Detect which cell encompasses the target text, then output its [x, y] center coordinate. 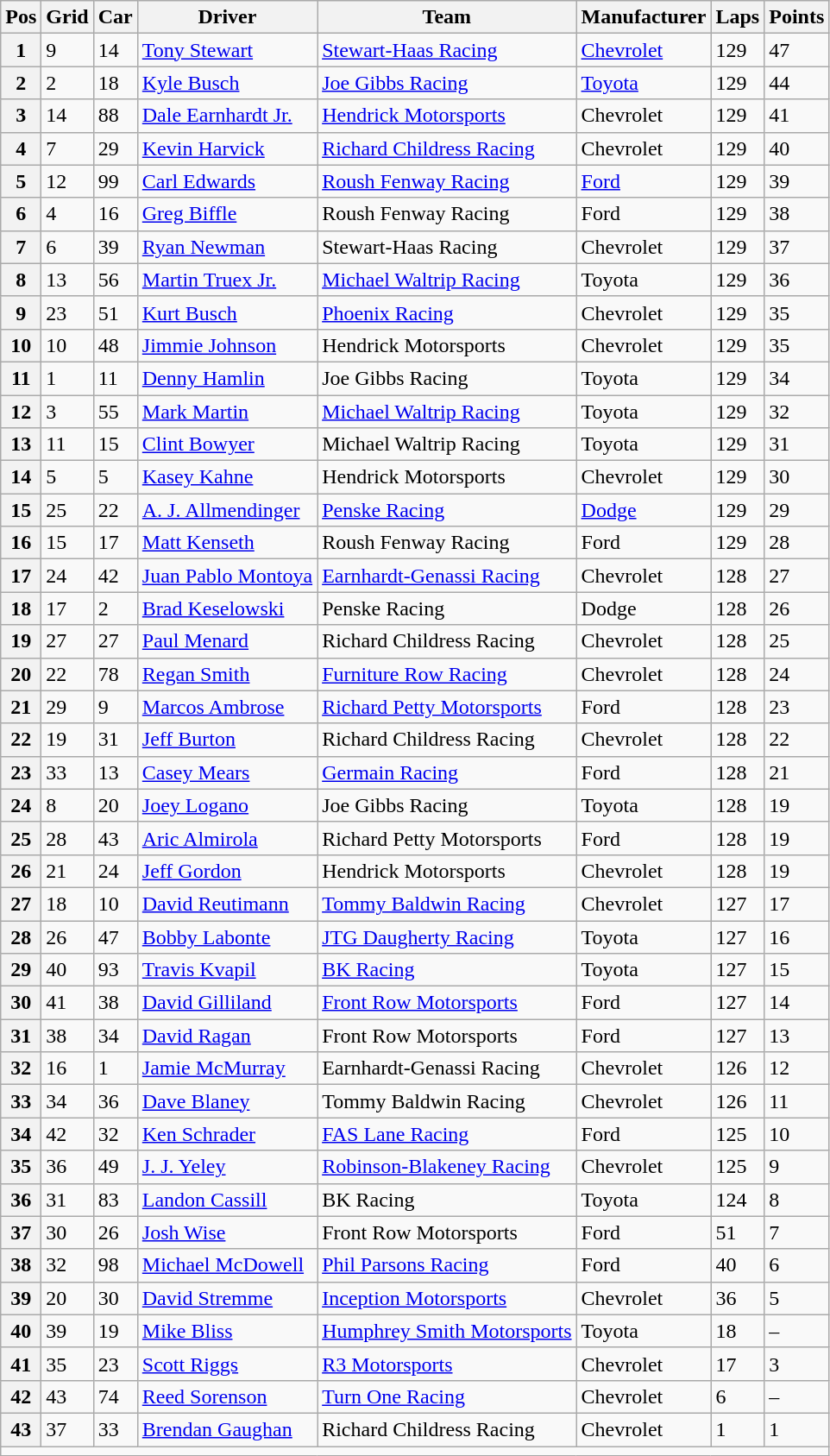
Points [797, 17]
56 [116, 280]
David Gilliland [227, 1003]
Phil Parsons Racing [447, 1265]
Robinson-Blakeney Racing [447, 1167]
Driver [227, 17]
Martin Truex Jr. [227, 280]
Kyle Busch [227, 83]
Humphrey Smith Motorsports [447, 1331]
Brad Keselowski [227, 608]
93 [116, 970]
Jeff Burton [227, 740]
Aric Almirola [227, 838]
Carl Edwards [227, 181]
JTG Daugherty Racing [447, 936]
Juan Pablo Montoya [227, 576]
R3 Motorsports [447, 1364]
44 [797, 83]
Kasey Kahne [227, 477]
Dale Earnhardt Jr. [227, 116]
Marcos Ambrose [227, 707]
Landon Cassill [227, 1200]
Paul Menard [227, 641]
David Stremme [227, 1298]
Matt Kenseth [227, 543]
J. J. Yeley [227, 1167]
Ken Schrader [227, 1134]
83 [116, 1200]
Scott Riggs [227, 1364]
Jamie McMurray [227, 1068]
Greg Biffle [227, 214]
Team [447, 17]
Inception Motorsports [447, 1298]
Michael McDowell [227, 1265]
Clint Bowyer [227, 444]
Josh Wise [227, 1232]
Tony Stewart [227, 50]
Grid [67, 17]
Phoenix Racing [447, 312]
Brendan Gaughan [227, 1429]
Casey Mears [227, 772]
Kurt Busch [227, 312]
88 [116, 116]
Jeff Gordon [227, 871]
Ryan Newman [227, 247]
98 [116, 1265]
48 [116, 345]
David Reutimann [227, 904]
Laps [738, 17]
Bobby Labonte [227, 936]
Denny Hamlin [227, 378]
124 [738, 1200]
Reed Sorenson [227, 1396]
Car [116, 17]
Germain Racing [447, 772]
74 [116, 1396]
55 [116, 412]
Joey Logano [227, 805]
49 [116, 1167]
Manufacturer [644, 17]
Turn One Racing [447, 1396]
Travis Kvapil [227, 970]
Mike Bliss [227, 1331]
A. J. Allmendinger [227, 510]
Regan Smith [227, 674]
Kevin Harvick [227, 148]
Jimmie Johnson [227, 345]
99 [116, 181]
78 [116, 674]
Mark Martin [227, 412]
FAS Lane Racing [447, 1134]
Dave Blaney [227, 1101]
David Ragan [227, 1036]
Pos [21, 17]
Furniture Row Racing [447, 674]
